For the text-containing cell, return its midpoint in (X, Y) coordinate format. 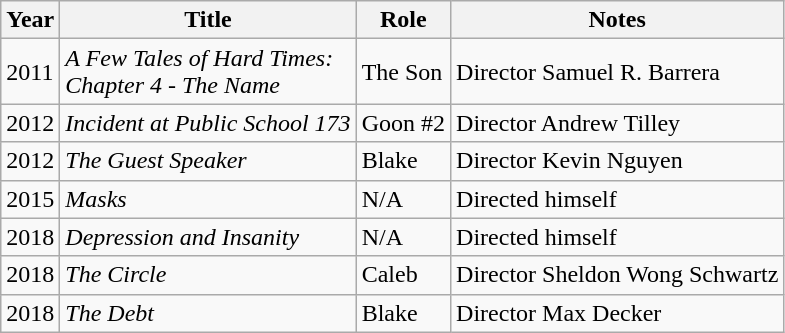
The Son (403, 72)
Director Sheldon Wong Schwartz (618, 275)
Role (403, 20)
Title (208, 20)
2015 (30, 199)
Notes (618, 20)
Goon #2 (403, 123)
2011 (30, 72)
Depression and Insanity (208, 237)
Caleb (403, 275)
Incident at Public School 173 (208, 123)
Director Andrew Tilley (618, 123)
Director Kevin Nguyen (618, 161)
The Circle (208, 275)
Year (30, 20)
The Guest Speaker (208, 161)
Director Max Decker (618, 313)
The Debt (208, 313)
Masks (208, 199)
A Few Tales of Hard Times:Chapter 4 - The Name (208, 72)
Director Samuel R. Barrera (618, 72)
